Return the (x, y) coordinate for the center point of the cell that contains the specified text.  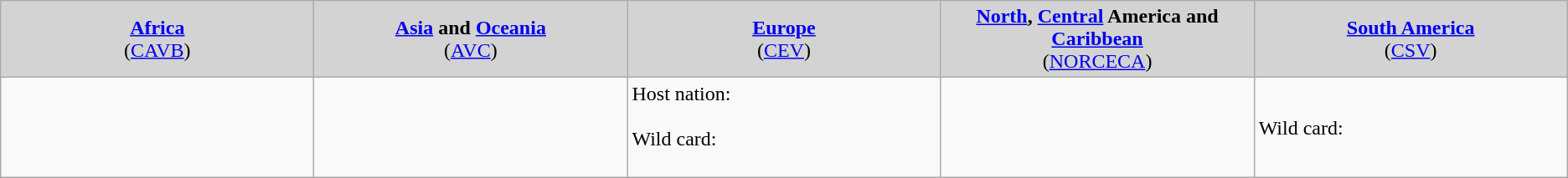
Wild card: (1411, 127)
Africa(CAVB) (157, 39)
Europe(CEV) (784, 39)
North, Central America and Caribbean(NORCECA) (1097, 39)
Host nation: Wild card: (784, 127)
Asia and Oceania(AVC) (471, 39)
South America(CSV) (1411, 39)
